Locate the cell with the specified text and output its [x, y] center coordinate. 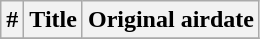
Title [54, 20]
# [12, 20]
Original airdate [170, 20]
